Detect which cell encompasses the target text, then output its [X, Y] center coordinate. 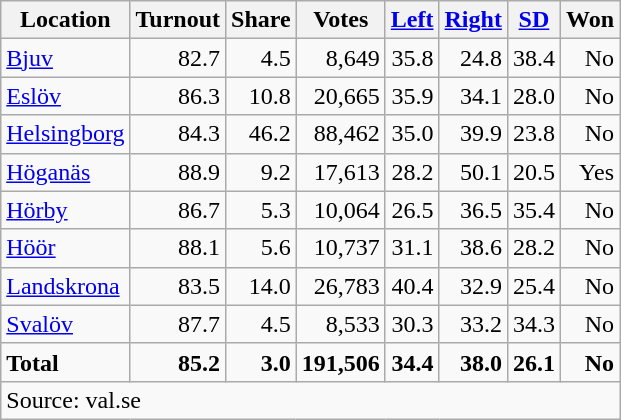
35.0 [412, 134]
191,506 [340, 362]
10.8 [262, 96]
Location [66, 20]
86.7 [178, 210]
88.1 [178, 248]
20,665 [340, 96]
40.4 [412, 286]
Höör [66, 248]
87.7 [178, 324]
86.3 [178, 96]
25.4 [534, 286]
Yes [590, 172]
8,533 [340, 324]
38.0 [473, 362]
Helsingborg [66, 134]
26.5 [412, 210]
88.9 [178, 172]
23.8 [534, 134]
5.6 [262, 248]
82.7 [178, 58]
35.8 [412, 58]
31.1 [412, 248]
Hörby [66, 210]
SD [534, 20]
39.9 [473, 134]
5.3 [262, 210]
Landskrona [66, 286]
26,783 [340, 286]
20.5 [534, 172]
14.0 [262, 286]
Won [590, 20]
Svalöv [66, 324]
Left [412, 20]
Höganäs [66, 172]
Share [262, 20]
34.1 [473, 96]
Bjuv [66, 58]
17,613 [340, 172]
26.1 [534, 362]
36.5 [473, 210]
88,462 [340, 134]
Total [66, 362]
24.8 [473, 58]
8,649 [340, 58]
35.9 [412, 96]
34.4 [412, 362]
Votes [340, 20]
Eslöv [66, 96]
38.4 [534, 58]
33.2 [473, 324]
38.6 [473, 248]
50.1 [473, 172]
Turnout [178, 20]
Right [473, 20]
3.0 [262, 362]
85.2 [178, 362]
9.2 [262, 172]
84.3 [178, 134]
83.5 [178, 286]
30.3 [412, 324]
28.0 [534, 96]
34.3 [534, 324]
10,064 [340, 210]
46.2 [262, 134]
35.4 [534, 210]
Source: val.se [310, 400]
10,737 [340, 248]
32.9 [473, 286]
